From the cell containing the given text, extract its center point as (x, y) coordinate. 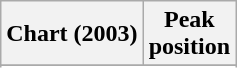
Chart (2003) (72, 34)
Peakposition (189, 34)
